Find where the given text appears and provide that cell's center as [X, Y] coordinate. 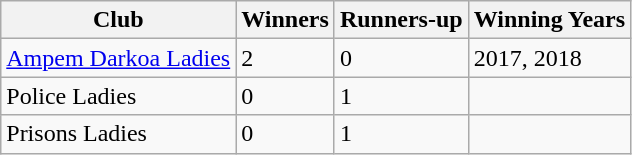
Runners-up [401, 20]
Winning Years [549, 20]
Club [118, 20]
2 [286, 58]
Prisons Ladies [118, 134]
2017, 2018 [549, 58]
Ampem Darkoa Ladies [118, 58]
Winners [286, 20]
Police Ladies [118, 96]
